Detect which cell encompasses the target text, then output its [X, Y] center coordinate. 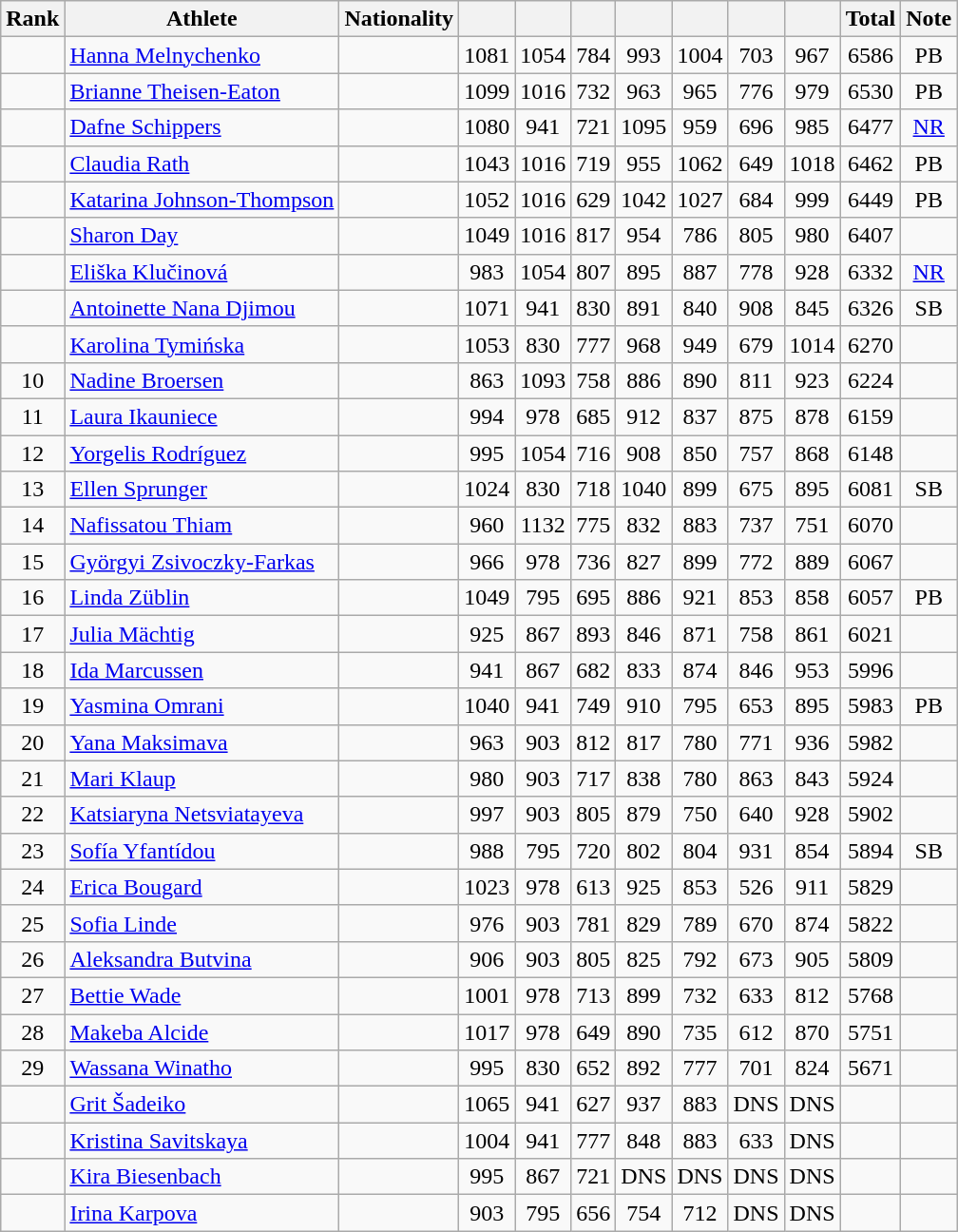
868 [812, 453]
955 [644, 164]
696 [757, 127]
871 [699, 634]
Linda Züblin [201, 598]
Yasmina Omrani [201, 706]
673 [757, 959]
6530 [871, 91]
701 [757, 1068]
921 [699, 598]
778 [757, 272]
Nafissatou Thiam [201, 526]
997 [487, 815]
16 [32, 598]
17 [32, 634]
994 [487, 416]
6326 [871, 308]
25 [32, 923]
Sofía Yfantídou [201, 851]
Note [929, 19]
Total [871, 19]
703 [757, 55]
682 [593, 670]
804 [699, 851]
757 [757, 453]
843 [812, 779]
Aleksandra Butvina [201, 959]
679 [757, 344]
627 [593, 1105]
954 [644, 236]
612 [757, 1031]
985 [812, 127]
Karolina Tymińska [201, 344]
Brianne Theisen-Eaton [201, 91]
Sharon Day [201, 236]
Eliška Klučinová [201, 272]
850 [699, 453]
656 [593, 1213]
526 [757, 887]
923 [812, 380]
889 [812, 562]
833 [644, 670]
6224 [871, 380]
5902 [871, 815]
1080 [487, 127]
988 [487, 851]
807 [593, 272]
20 [32, 742]
5829 [871, 887]
Grit Šadeiko [201, 1105]
5809 [871, 959]
10 [32, 380]
892 [644, 1068]
6070 [871, 526]
Ida Marcussen [201, 670]
887 [699, 272]
879 [644, 815]
6159 [871, 416]
905 [812, 959]
6586 [871, 55]
824 [812, 1068]
653 [757, 706]
19 [32, 706]
Erica Bougard [201, 887]
713 [593, 995]
979 [812, 91]
6148 [871, 453]
1071 [487, 308]
685 [593, 416]
965 [699, 91]
845 [812, 308]
1017 [487, 1031]
6067 [871, 562]
792 [699, 959]
1053 [487, 344]
27 [32, 995]
1027 [699, 200]
749 [593, 706]
1081 [487, 55]
Dafne Schippers [201, 127]
Katsiaryna Netsviatayeva [201, 815]
931 [757, 851]
6021 [871, 634]
695 [593, 598]
1099 [487, 91]
Kristina Savitskaya [201, 1141]
Kira Biesenbach [201, 1177]
13 [32, 490]
754 [644, 1213]
Irina Karpova [201, 1213]
735 [699, 1031]
6081 [871, 490]
5983 [871, 706]
870 [812, 1031]
906 [487, 959]
Athlete [201, 19]
675 [757, 490]
949 [699, 344]
Hanna Melnychenko [201, 55]
24 [32, 887]
1042 [644, 200]
840 [699, 308]
751 [812, 526]
Mari Klaup [201, 779]
Nadine Broersen [201, 380]
968 [644, 344]
784 [593, 55]
6407 [871, 236]
772 [757, 562]
6057 [871, 598]
967 [812, 55]
6477 [871, 127]
5751 [871, 1031]
912 [644, 416]
21 [32, 779]
Julia Mächtig [201, 634]
911 [812, 887]
28 [32, 1031]
720 [593, 851]
5982 [871, 742]
Laura Ikauniece [201, 416]
718 [593, 490]
Nationality [399, 19]
959 [699, 127]
875 [757, 416]
15 [32, 562]
953 [812, 670]
1132 [544, 526]
775 [593, 526]
Bettie Wade [201, 995]
5768 [871, 995]
22 [32, 815]
827 [644, 562]
5671 [871, 1068]
670 [757, 923]
26 [32, 959]
825 [644, 959]
6270 [871, 344]
613 [593, 887]
1095 [644, 127]
1062 [699, 164]
29 [32, 1068]
737 [757, 526]
1093 [544, 380]
5996 [871, 670]
776 [757, 91]
1065 [487, 1105]
1023 [487, 887]
861 [812, 634]
1024 [487, 490]
Yorgelis Rodríguez [201, 453]
716 [593, 453]
983 [487, 272]
910 [644, 706]
Sofia Linde [201, 923]
736 [593, 562]
848 [644, 1141]
719 [593, 164]
811 [757, 380]
684 [757, 200]
1001 [487, 995]
976 [487, 923]
829 [644, 923]
771 [757, 742]
Katarina Johnson-Thompson [201, 200]
891 [644, 308]
6462 [871, 164]
712 [699, 1213]
781 [593, 923]
5924 [871, 779]
993 [644, 55]
23 [32, 851]
1052 [487, 200]
Claudia Rath [201, 164]
937 [644, 1105]
Györgyi Zsivoczky-Farkas [201, 562]
789 [699, 923]
Yana Maksimava [201, 742]
1018 [812, 164]
Ellen Sprunger [201, 490]
Makeba Alcide [201, 1031]
837 [699, 416]
858 [812, 598]
11 [32, 416]
838 [644, 779]
12 [32, 453]
629 [593, 200]
Wassana Winatho [201, 1068]
14 [32, 526]
6449 [871, 200]
802 [644, 851]
652 [593, 1068]
893 [593, 634]
750 [699, 815]
5822 [871, 923]
Antoinette Nana Djimou [201, 308]
960 [487, 526]
832 [644, 526]
5894 [871, 851]
936 [812, 742]
1014 [812, 344]
6332 [871, 272]
Rank [32, 19]
1043 [487, 164]
640 [757, 815]
999 [812, 200]
717 [593, 779]
966 [487, 562]
786 [699, 236]
878 [812, 416]
854 [812, 851]
18 [32, 670]
